Determine the [X, Y] coordinate at the center of the cell enclosing the given text.  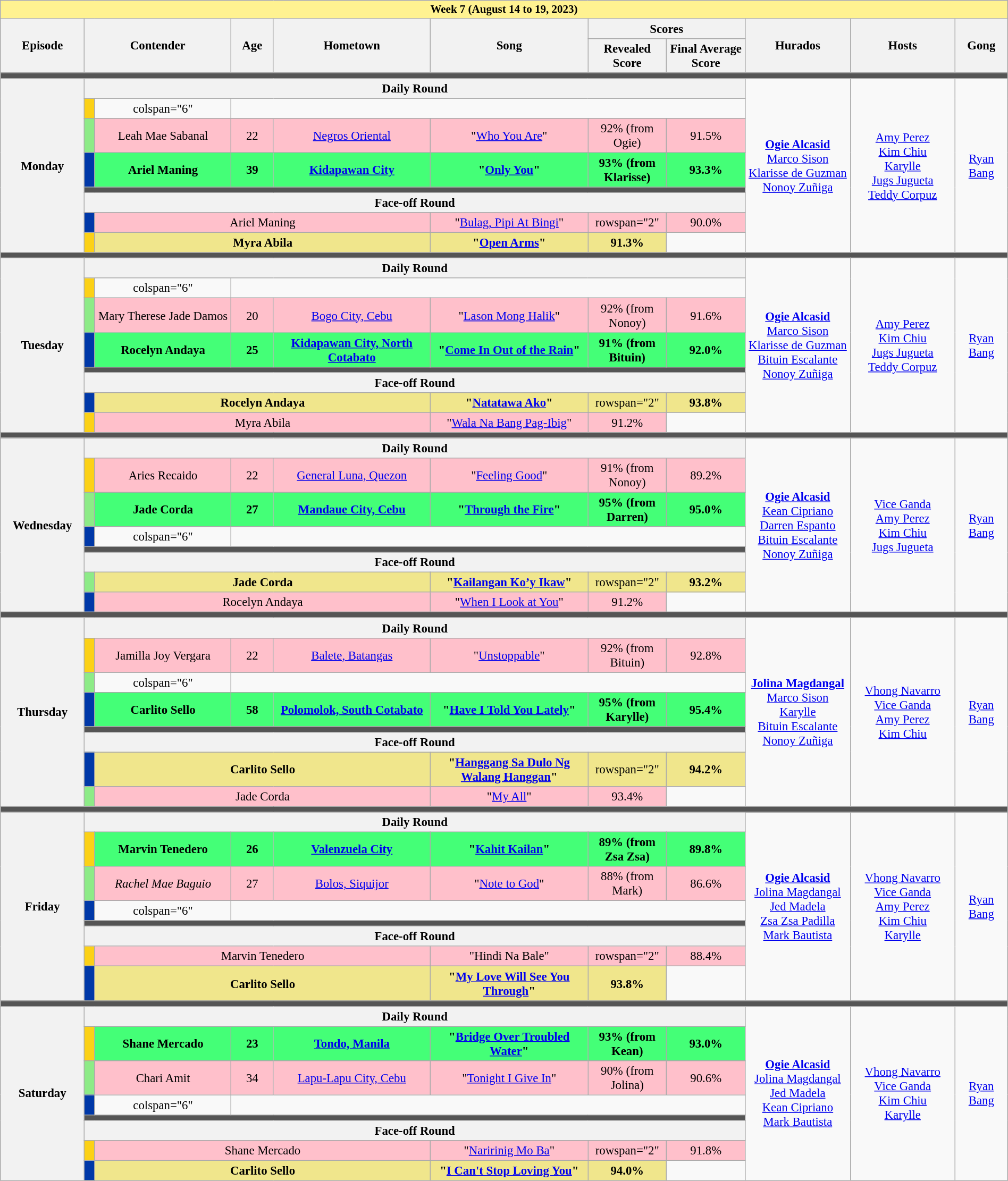
"Tonight I Give In" [509, 1078]
20 [252, 316]
Valenzuela City [352, 849]
88% (from Mark) [627, 883]
Final Average Score [706, 55]
Leah Mae Sabanal [163, 136]
"Come In Out of the Rain" [509, 350]
Hosts [903, 46]
Episode [43, 46]
Balete, Batangas [352, 655]
Lapu-Lapu City, Cebu [352, 1078]
26 [252, 849]
Chari Amit [163, 1078]
88.4% [706, 957]
86.6% [706, 883]
"Naririnig Mo Ba" [509, 1151]
"Hanggang Sa Dulo Ng Walang Hanggan" [509, 770]
90.0% [706, 223]
General Luna, Quezon [352, 475]
Bolos, Siquijor [352, 883]
"Kahit Kailan" [509, 849]
Vhong NavarroVice GandaKim ChiuKarylle [903, 1093]
95% (from Darren) [627, 509]
Polomolok, South Cotabato [352, 709]
"Wala Na Bang Pag-Ibig" [509, 423]
Tondo, Manila [352, 1044]
95.4% [706, 709]
89% (from Zsa Zsa) [627, 849]
Aries Recaido [163, 475]
91.5% [706, 136]
"Feeling Good" [509, 475]
"Bridge Over Troubled Water" [509, 1044]
58 [252, 709]
Vice GandaAmy PerezKim ChiuJugs Jugueta [903, 525]
"Bulag, Pipi At Bingi" [509, 223]
94.2% [706, 770]
"I Can't Stop Loving You" [509, 1170]
92% (from Bituin) [627, 655]
"Who You Are" [509, 136]
89.2% [706, 475]
Vhong NavarroVice GandaAmy PerezKim Chiu [903, 712]
90.6% [706, 1078]
"Hindi Na Bale" [509, 957]
Wednesday [43, 525]
39 [252, 170]
23 [252, 1044]
Amy PerezKim ChiuKarylleJugs JuguetaTeddy Corpuz [903, 166]
Saturday [43, 1093]
93% (from Klarisse) [627, 170]
93% (from Kean) [627, 1044]
Ogie AlcasidJolina MagdangalJed MadelaZsa Zsa PadillaMark Bautista [797, 907]
91.6% [706, 316]
92% (from Nonoy) [627, 316]
Ogie AlcasidMarco SisonKlarisse de GuzmanNonoy Zuñiga [797, 166]
Monday [43, 166]
"Note to God" [509, 883]
"Have I Told You Lately" [509, 709]
Thursday [43, 712]
Jolina MagdangalMarco SisonKarylleBituin EscalanteNonoy Zuñiga [797, 712]
91% (from Bituin) [627, 350]
Scores [667, 29]
Contender [158, 46]
Song [509, 46]
93.4% [627, 797]
92.8% [706, 655]
Amy PerezKim ChiuJugs JuguetaTeddy Corpuz [903, 345]
Ogie AlcasidKean CiprianoDarren EspantoBituin EscalanteNonoy Zuñiga [797, 525]
Kidapawan City, North Cotabato [352, 350]
95% (from Karylle) [627, 709]
"Lason Mong Halik" [509, 316]
"Unstoppable" [509, 655]
Friday [43, 907]
Tuesday [43, 345]
Ogie AlcasidMarco SisonKlarisse de GuzmanBituin EscalanteNonoy Zuñiga [797, 345]
"Open Arms" [509, 243]
89.8% [706, 849]
Mary Therese Jade Damos [163, 316]
Vhong NavarroVice GandaAmy PerezKim ChiuKarylle [903, 907]
"Only You" [509, 170]
91% (from Nonoy) [627, 475]
Gong [981, 46]
Jamilla Joy Vergara [163, 655]
91.3% [627, 243]
92% (from Ogie) [627, 136]
25 [252, 350]
93.3% [706, 170]
91.8% [706, 1151]
Hurados [797, 46]
34 [252, 1078]
94.0% [627, 1170]
"Natatawa Ako" [509, 403]
Mandaue City, Cebu [352, 509]
92.0% [706, 350]
Ogie AlcasidJolina MagdangalJed MadelaKean CiprianoMark Bautista [797, 1093]
Week 7 (August 14 to 19, 2023) [504, 10]
"When I Look at You" [509, 602]
93.2% [706, 583]
"My All" [509, 797]
Hometown [352, 46]
"Kailangan Ko’y Ikaw" [509, 583]
Age [252, 46]
90% (from Jolina) [627, 1078]
95.0% [706, 509]
Revealed Score [627, 55]
"Through the Fire" [509, 509]
Rachel Mae Baguio [163, 883]
"My Love Will See You Through" [509, 983]
93.0% [706, 1044]
Negros Oriental [352, 136]
Bogo City, Cebu [352, 316]
Kidapawan City [352, 170]
